Return [X, Y] of the center of cell containing provided text 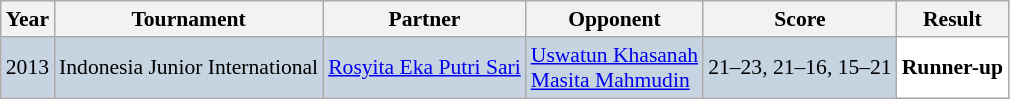
2013 [28, 68]
Result [952, 19]
Indonesia Junior International [188, 68]
Score [800, 19]
Tournament [188, 19]
Rosyita Eka Putri Sari [424, 68]
Partner [424, 19]
Runner-up [952, 68]
Uswatun Khasanah Masita Mahmudin [614, 68]
Year [28, 19]
Opponent [614, 19]
21–23, 21–16, 15–21 [800, 68]
